Scan for the cell matching the given text and deliver its (x, y) coordinate at center. 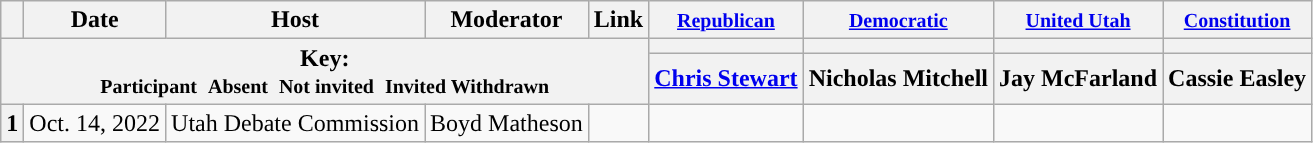
Republican (726, 20)
Utah Debate Commission (296, 123)
Chris Stewart (726, 78)
Key: Participant Absent Not invited Invited Withdrawn (325, 72)
Nicholas Mitchell (898, 78)
Moderator (507, 20)
Democratic (898, 20)
Oct. 14, 2022 (95, 123)
1 (12, 123)
Jay McFarland (1078, 78)
Host (296, 20)
Constitution (1238, 20)
Link (618, 20)
Cassie Easley (1238, 78)
Boyd Matheson (507, 123)
Date (95, 20)
United Utah (1078, 20)
